Detect which cell encompasses the target text, then output its (x, y) center coordinate. 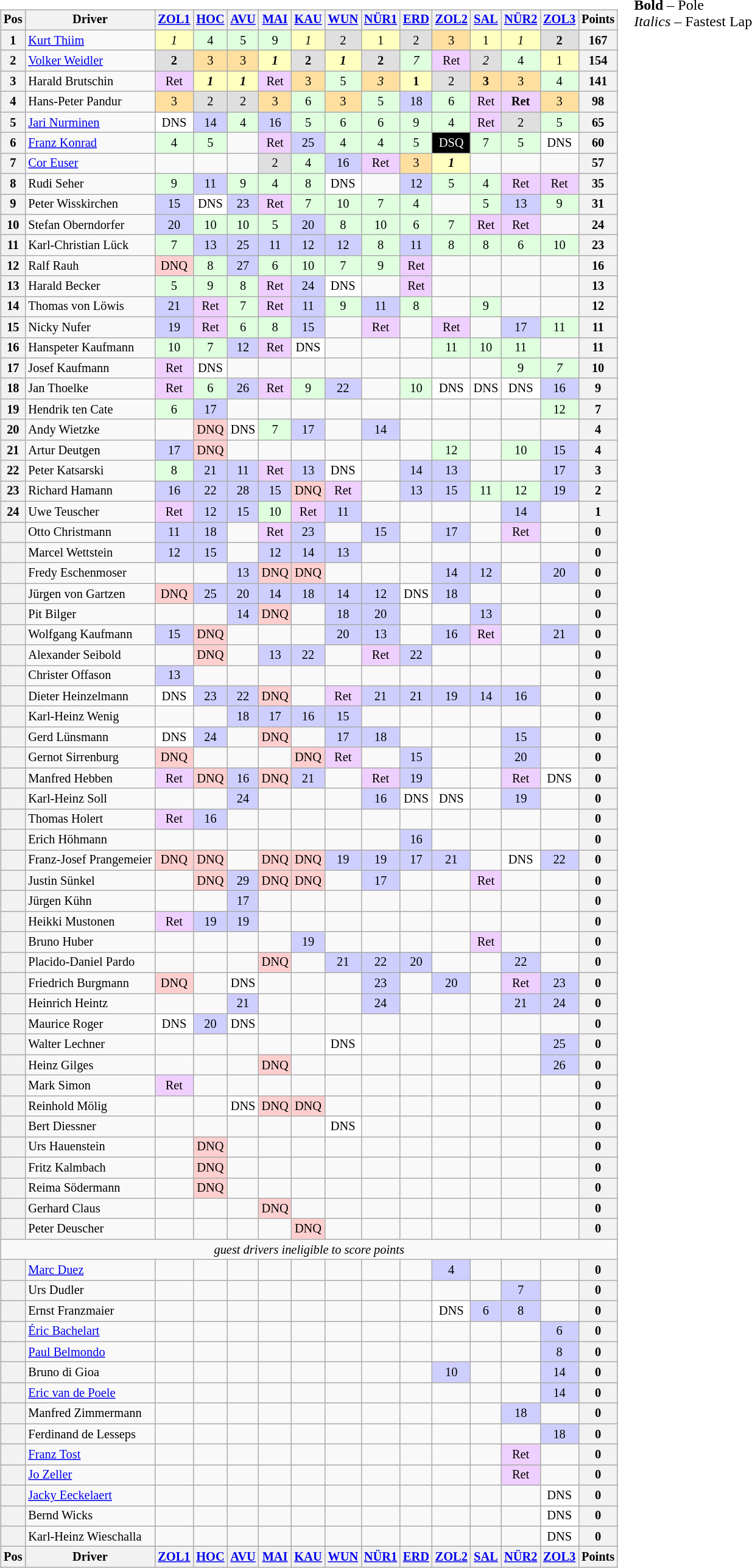
Jo Zeller (90, 1475)
154 (598, 61)
167 (598, 40)
Walter Lechner (90, 1044)
35 (598, 184)
Urs Dudler (90, 1290)
98 (598, 102)
Ralf Rauh (90, 266)
Manfred Hebben (90, 778)
Éric Bachelart (90, 1332)
Gerd Lünsmann (90, 737)
Jari Nurminen (90, 122)
Hans-Peter Pandur (90, 102)
Karl-Christian Lück (90, 245)
Otto Christmann (90, 532)
Urs Hauenstein (90, 1147)
Artur Deutgen (90, 450)
Hanspeter Kaufmann (90, 348)
57 (598, 163)
Andy Wietzke (90, 430)
Mark Simon (90, 1086)
Bruno di Gioa (90, 1373)
65 (598, 122)
Peter Wisskirchen (90, 205)
Jürgen von Gartzen (90, 594)
28 (242, 491)
Kurt Thiim (90, 40)
Richard Hamann (90, 491)
Gerhard Claus (90, 1209)
Justin Sünkel (90, 881)
141 (598, 82)
Thomas von Löwis (90, 307)
Rudi Seher (90, 184)
Gernot Sirrenburg (90, 758)
Harald Becker (90, 286)
DSQ (452, 143)
guest drivers ineligible to score points (309, 1250)
Peter Katsarski (90, 471)
Reinhold Mölig (90, 1106)
Marcel Wettstein (90, 553)
Bert Diessner (90, 1127)
Heinz Gilges (90, 1065)
Hendrik ten Cate (90, 409)
Karl-Heinz Soll (90, 799)
Eric van de Poele (90, 1393)
Bernd Wicks (90, 1516)
Dieter Heinzelmann (90, 696)
Jan Thoelke (90, 388)
Christer Offason (90, 676)
Thomas Holert (90, 819)
Stefan Oberndorfer (90, 225)
27 (242, 266)
Fritz Kalmbach (90, 1167)
Manfred Zimmermann (90, 1413)
Fredy Eschenmoser (90, 573)
60 (598, 143)
Wolfgang Kaufmann (90, 635)
Heikki Mustonen (90, 922)
Paul Belmondo (90, 1352)
31 (598, 205)
Jacky Eeckelaert (90, 1496)
Ernst Franzmaier (90, 1311)
Franz Konrad (90, 143)
Placido-Daniel Pardo (90, 963)
Friedrich Burgmann (90, 983)
Nicky Nufer (90, 327)
Volker Weidler (90, 61)
Heinrich Heintz (90, 1004)
Harald Brutschin (90, 82)
Jürgen Kühn (90, 901)
Karl-Heinz Wenig (90, 717)
Cor Euser (90, 163)
Marc Duez (90, 1270)
29 (242, 881)
Uwe Teuscher (90, 512)
Peter Deuscher (90, 1229)
Franz-Josef Prangemeier (90, 860)
Karl-Heinz Wieschalla (90, 1536)
Alexander Seibold (90, 655)
Reima Södermann (90, 1188)
Ferdinand de Lesseps (90, 1434)
Erich Höhmann (90, 840)
Maurice Roger (90, 1024)
Pit Bilger (90, 614)
Franz Tost (90, 1455)
Bruno Huber (90, 942)
Josef Kaufmann (90, 368)
